Locate the cell with the specified text and output its [X, Y] center coordinate. 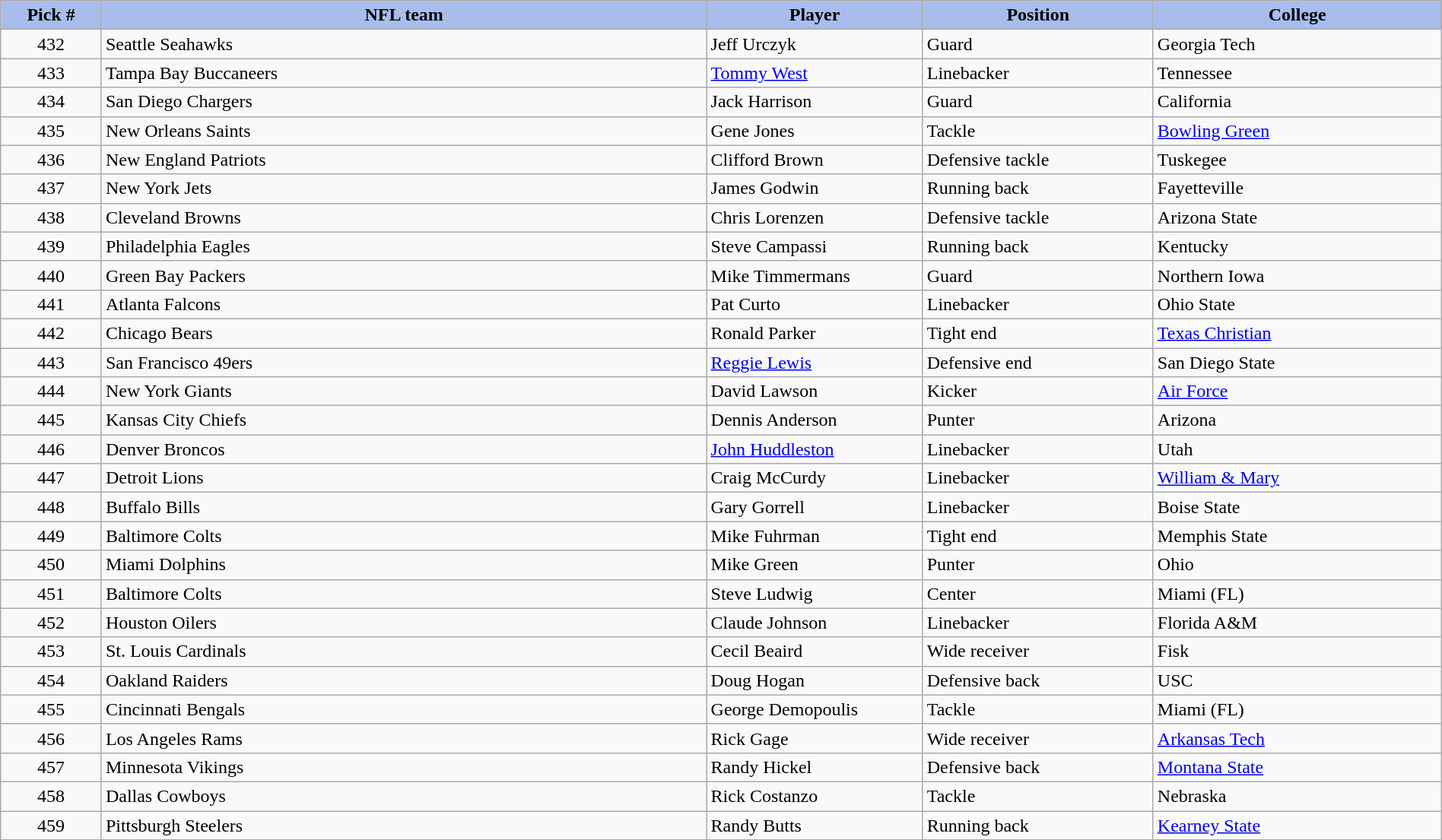
Nebraska [1297, 796]
San Diego Chargers [404, 102]
Houston Oilers [404, 623]
Mike Fuhrman [815, 536]
Ohio [1297, 565]
433 [52, 73]
Pittsburgh Steelers [404, 825]
Cleveland Browns [404, 217]
St. Louis Cardinals [404, 651]
Bowling Green [1297, 131]
432 [52, 44]
453 [52, 651]
443 [52, 363]
Seattle Seahawks [404, 44]
Cincinnati Bengals [404, 709]
Buffalo Bills [404, 507]
Steve Campassi [815, 246]
Florida A&M [1297, 623]
Tampa Bay Buccaneers [404, 73]
Player [815, 15]
Craig McCurdy [815, 478]
Doug Hogan [815, 680]
434 [52, 102]
New York Giants [404, 391]
456 [52, 738]
John Huddleston [815, 449]
Miami Dolphins [404, 565]
Fayetteville [1297, 189]
Clifford Brown [815, 160]
Denver Broncos [404, 449]
Northern Iowa [1297, 275]
442 [52, 333]
Ohio State [1297, 304]
Mike Green [815, 565]
452 [52, 623]
Texas Christian [1297, 333]
Arkansas Tech [1297, 738]
Rick Costanzo [815, 796]
Dennis Anderson [815, 420]
447 [52, 478]
Montana State [1297, 767]
Mike Timmermans [815, 275]
449 [52, 536]
Detroit Lions [404, 478]
436 [52, 160]
435 [52, 131]
Philadelphia Eagles [404, 246]
San Francisco 49ers [404, 363]
455 [52, 709]
457 [52, 767]
441 [52, 304]
Arizona State [1297, 217]
446 [52, 449]
Cecil Beaird [815, 651]
Utah [1297, 449]
James Godwin [815, 189]
Memphis State [1297, 536]
Pick # [52, 15]
439 [52, 246]
Position [1037, 15]
New Orleans Saints [404, 131]
Green Bay Packers [404, 275]
NFL team [404, 15]
San Diego State [1297, 363]
David Lawson [815, 391]
Los Angeles Rams [404, 738]
Jack Harrison [815, 102]
458 [52, 796]
Randy Butts [815, 825]
Tommy West [815, 73]
California [1297, 102]
Air Force [1297, 391]
Steve Ludwig [815, 594]
Rick Gage [815, 738]
Georgia Tech [1297, 44]
Randy Hickel [815, 767]
Ronald Parker [815, 333]
444 [52, 391]
Arizona [1297, 420]
437 [52, 189]
Tennessee [1297, 73]
New England Patriots [404, 160]
USC [1297, 680]
Boise State [1297, 507]
Chris Lorenzen [815, 217]
440 [52, 275]
Minnesota Vikings [404, 767]
445 [52, 420]
Oakland Raiders [404, 680]
Dallas Cowboys [404, 796]
459 [52, 825]
Kicker [1037, 391]
Reggie Lewis [815, 363]
Kearney State [1297, 825]
Kansas City Chiefs [404, 420]
Gary Gorrell [815, 507]
Tuskegee [1297, 160]
William & Mary [1297, 478]
Fisk [1297, 651]
Center [1037, 594]
Gene Jones [815, 131]
451 [52, 594]
Pat Curto [815, 304]
Atlanta Falcons [404, 304]
448 [52, 507]
George Demopoulis [815, 709]
College [1297, 15]
450 [52, 565]
New York Jets [404, 189]
454 [52, 680]
Claude Johnson [815, 623]
Kentucky [1297, 246]
Jeff Urczyk [815, 44]
438 [52, 217]
Defensive end [1037, 363]
Chicago Bears [404, 333]
